Provide the (x, y) coordinate of the cell's center where the given text is located.  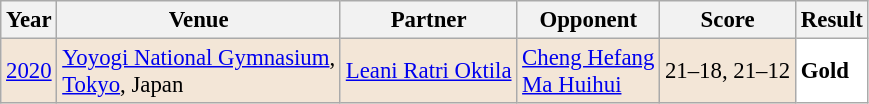
Leani Ratri Oktila (428, 72)
Cheng Hefang Ma Huihui (588, 72)
Result (832, 20)
Opponent (588, 20)
21–18, 21–12 (728, 72)
Yoyogi National Gymnasium,Tokyo, Japan (199, 72)
Year (29, 20)
Partner (428, 20)
Score (728, 20)
Venue (199, 20)
Gold (832, 72)
2020 (29, 72)
